Output the (X, Y) coordinate of the center of the cell containing the given text.  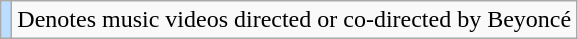
Denotes music videos directed or co-directed by Beyoncé (294, 20)
